Find where the given text appears and provide that cell's center as [X, Y] coordinate. 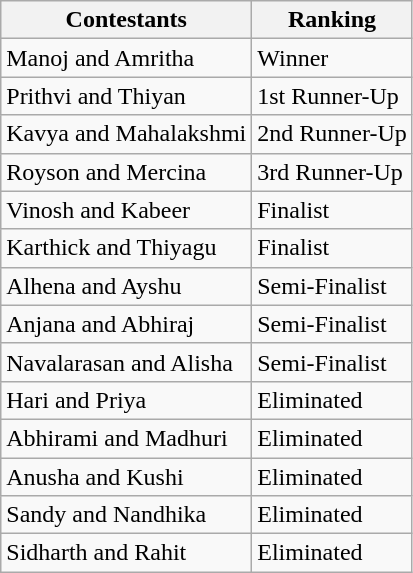
Alhena and Ayshu [126, 286]
Sidharth and Rahit [126, 553]
Anusha and Kushi [126, 477]
Abhirami and Madhuri [126, 438]
Kavya and Mahalakshmi [126, 134]
Navalarasan and Alisha [126, 362]
Manoj and Amritha [126, 58]
Contestants [126, 20]
1st Runner-Up [332, 96]
Sandy and Nandhika [126, 515]
Ranking [332, 20]
Winner [332, 58]
Prithvi and Thiyan [126, 96]
Anjana and Abhiraj [126, 324]
Royson and Mercina [126, 172]
Vinosh and Kabeer [126, 210]
Hari and Priya [126, 400]
2nd Runner-Up [332, 134]
Karthick and Thiyagu [126, 248]
3rd Runner-Up [332, 172]
